Provide the [x, y] coordinate of the cell's center where the given text is located.  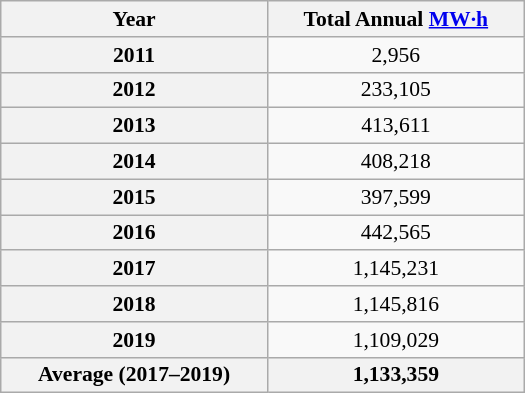
408,218 [396, 162]
2019 [134, 340]
2018 [134, 304]
Total Annual MW·h [396, 19]
1,145,231 [396, 269]
2016 [134, 233]
2014 [134, 162]
2011 [134, 55]
2012 [134, 90]
Average (2017–2019) [134, 375]
442,565 [396, 233]
1,133,359 [396, 375]
413,611 [396, 126]
2013 [134, 126]
233,105 [396, 90]
397,599 [396, 197]
Year [134, 19]
1,145,816 [396, 304]
2,956 [396, 55]
2015 [134, 197]
2017 [134, 269]
1,109,029 [396, 340]
